Return (X, Y) of the center of cell containing provided text 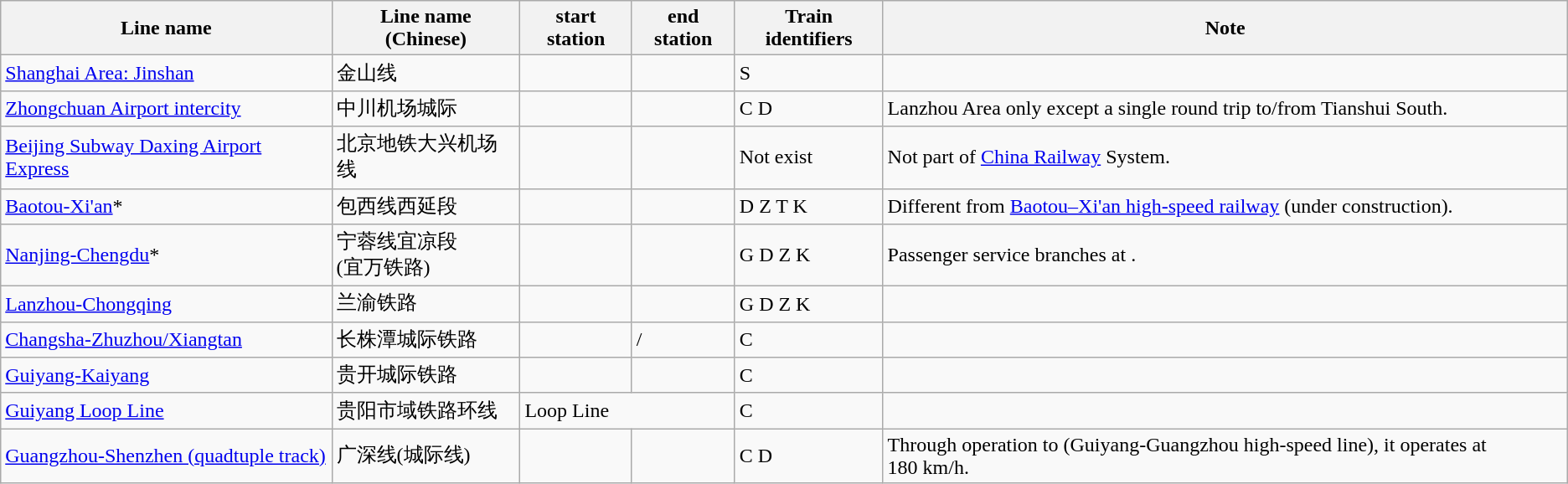
中川机场城际 (426, 109)
Guangzhou-Shenzhen (quadtuple track) (166, 456)
Loop Line (627, 410)
Line name(Chinese) (426, 28)
Guiyang-Kaiyang (166, 375)
Beijing Subway Daxing Airport Express (166, 157)
Different from Baotou–Xi'an high-speed railway (under construction). (1225, 206)
Lanzhou-Chongqing (166, 305)
Lanzhou Area only except a single round trip to/from Tianshui South. (1225, 109)
Not exist (809, 157)
end station (683, 28)
D Z T K (809, 206)
Baotou-Xi'an* (166, 206)
贵阳市域铁路环线 (426, 410)
Note (1225, 28)
Train identifiers (809, 28)
兰渝铁路 (426, 305)
Nanjing-Chengdu* (166, 255)
Changsha-Zhuzhou/Xiangtan (166, 340)
Zhongchuan Airport intercity (166, 109)
start station (576, 28)
包西线西延段 (426, 206)
Not part of China Railway System. (1225, 157)
Line name (166, 28)
贵开城际铁路 (426, 375)
Through operation to (Guiyang-Guangzhou high-speed line), it operates at 180 km/h. (1225, 456)
长株潭城际铁路 (426, 340)
宁蓉线宜凉段(宜万铁路) (426, 255)
Passenger service branches at . (1225, 255)
Shanghai Area: Jinshan (166, 74)
金山线 (426, 74)
Guiyang Loop Line (166, 410)
广深线(城际线) (426, 456)
/ (683, 340)
S (809, 74)
北京地铁大兴机场线 (426, 157)
